Return the (x, y) coordinate for the center point of the cell that contains the specified text.  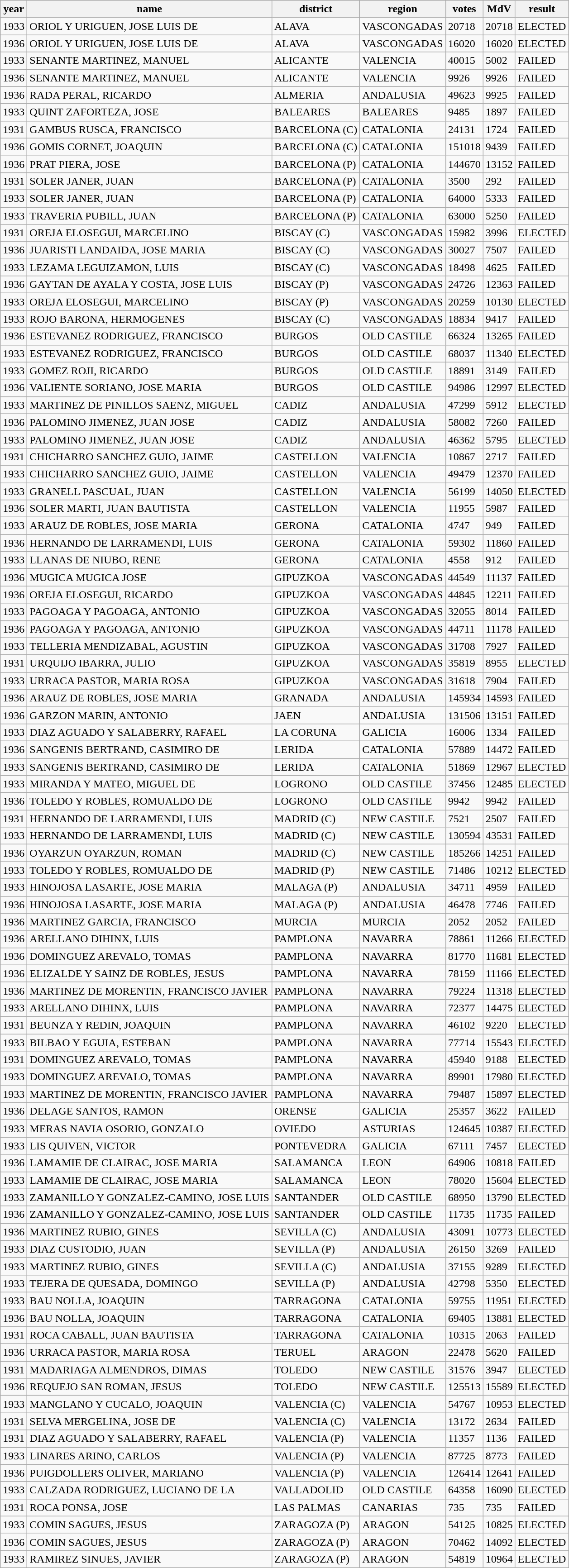
78020 (464, 1180)
GARZON MARIN, ANTONIO (149, 715)
1897 (499, 112)
JAEN (316, 715)
292 (499, 181)
10825 (499, 1525)
7927 (499, 646)
7746 (499, 905)
LLANAS DE NIUBO, RENE (149, 560)
5250 (499, 216)
16090 (499, 1490)
3947 (499, 1370)
11178 (499, 629)
votes (464, 9)
ALMERIA (316, 95)
14593 (499, 698)
185266 (464, 853)
RADA PERAL, RICARDO (149, 95)
9417 (499, 319)
GRANELL PASCUAL, JUAN (149, 491)
3996 (499, 233)
LA CORUNA (316, 732)
18834 (464, 319)
VALIENTE SORIANO, JOSE MARIA (149, 388)
44845 (464, 595)
year (14, 9)
78861 (464, 939)
ROJO BARONA, HERMOGENES (149, 319)
5002 (499, 61)
CANARIAS (403, 1507)
94986 (464, 388)
LEZAMA LEGUIZAMON, LUIS (149, 267)
10130 (499, 302)
58082 (464, 422)
12485 (499, 784)
BILBAO Y EGUIA, ESTEBAN (149, 1042)
MERAS NAVIA OSORIO, GONZALO (149, 1129)
43531 (499, 836)
89901 (464, 1077)
11860 (499, 543)
2717 (499, 457)
district (316, 9)
54819 (464, 1559)
GRANADA (316, 698)
RAMIREZ SINUES, JAVIER (149, 1559)
66324 (464, 336)
9485 (464, 112)
GOMIS CORNET, JOAQUIN (149, 147)
result (542, 9)
GAMBUS RUSCA, FRANCISCO (149, 129)
ROCA PONSA, JOSE (149, 1507)
59755 (464, 1301)
11681 (499, 956)
43091 (464, 1232)
15589 (499, 1387)
31576 (464, 1370)
131506 (464, 715)
PRAT PIERA, JOSE (149, 164)
5350 (499, 1283)
54767 (464, 1404)
151018 (464, 147)
63000 (464, 216)
126414 (464, 1473)
10818 (499, 1163)
44711 (464, 629)
22478 (464, 1353)
name (149, 9)
14475 (499, 1008)
42798 (464, 1283)
JUARISTI LANDAIDA, JOSE MARIA (149, 250)
12370 (499, 474)
40015 (464, 61)
TELLERIA MENDIZABAL, AGUSTIN (149, 646)
31708 (464, 646)
11318 (499, 991)
35819 (464, 663)
9925 (499, 95)
5333 (499, 198)
VALLADOLID (316, 1490)
64358 (464, 1490)
4959 (499, 887)
8955 (499, 663)
77714 (464, 1042)
24131 (464, 129)
7507 (499, 250)
37456 (464, 784)
10867 (464, 457)
ORENSE (316, 1111)
64000 (464, 198)
MANGLANO Y CUCALO, JOAQUIN (149, 1404)
MUGICA MUGICA JOSE (149, 577)
5620 (499, 1353)
31618 (464, 681)
67111 (464, 1146)
15543 (499, 1042)
57889 (464, 749)
9289 (499, 1266)
4558 (464, 560)
7457 (499, 1146)
13172 (464, 1421)
912 (499, 560)
10212 (499, 870)
7904 (499, 681)
13152 (499, 164)
3622 (499, 1111)
PONTEVEDRA (316, 1146)
2634 (499, 1421)
GOMEZ ROJI, RICARDO (149, 371)
SOLER MARTI, JUAN BAUTISTA (149, 509)
47299 (464, 405)
30027 (464, 250)
12211 (499, 595)
46362 (464, 439)
12363 (499, 285)
3269 (499, 1249)
2063 (499, 1335)
TRAVERIA PUBILL, JUAN (149, 216)
7260 (499, 422)
81770 (464, 956)
1334 (499, 732)
MADRID (P) (316, 870)
56199 (464, 491)
11340 (499, 353)
45940 (464, 1060)
8014 (499, 612)
12997 (499, 388)
7521 (464, 819)
5912 (499, 405)
13790 (499, 1197)
11357 (464, 1439)
MIRANDA Y MATEO, MIGUEL DE (149, 784)
37155 (464, 1266)
ELIZALDE Y SAINZ DE ROBLES, JESUS (149, 973)
34711 (464, 887)
46102 (464, 1025)
13265 (499, 336)
3149 (499, 371)
TERUEL (316, 1353)
4747 (464, 526)
12641 (499, 1473)
14092 (499, 1542)
TEJERA DE QUESADA, DOMINGO (149, 1283)
18891 (464, 371)
79487 (464, 1094)
5795 (499, 439)
64906 (464, 1163)
MARTINEZ DE PINILLOS SAENZ, MIGUEL (149, 405)
DELAGE SANTOS, RAMON (149, 1111)
12967 (499, 767)
59302 (464, 543)
11137 (499, 577)
124645 (464, 1129)
ASTURIAS (403, 1129)
70462 (464, 1542)
10964 (499, 1559)
3500 (464, 181)
79224 (464, 991)
1136 (499, 1439)
SELVA MERGELINA, JOSE DE (149, 1421)
OYARZUN OYARZUN, ROMAN (149, 853)
69405 (464, 1318)
68950 (464, 1197)
71486 (464, 870)
13881 (499, 1318)
87725 (464, 1456)
LAS PALMAS (316, 1507)
5987 (499, 509)
11951 (499, 1301)
CALZADA RODRIGUEZ, LUCIANO DE LA (149, 1490)
9220 (499, 1025)
10387 (499, 1129)
24726 (464, 285)
125513 (464, 1387)
10773 (499, 1232)
GAYTAN DE AYALA Y COSTA, JOSE LUIS (149, 285)
26150 (464, 1249)
144670 (464, 164)
2507 (499, 819)
13151 (499, 715)
8773 (499, 1456)
11166 (499, 973)
145934 (464, 698)
QUINT ZAFORTEZA, JOSE (149, 112)
PUIGDOLLERS OLIVER, MARIANO (149, 1473)
9188 (499, 1060)
16006 (464, 732)
11955 (464, 509)
URQUIJO IBARRA, JULIO (149, 663)
18498 (464, 267)
region (403, 9)
MARTINEZ GARCIA, FRANCISCO (149, 922)
14472 (499, 749)
4625 (499, 267)
14251 (499, 853)
LINARES ARINO, CARLOS (149, 1456)
DIAZ CUSTODIO, JUAN (149, 1249)
10953 (499, 1404)
51869 (464, 767)
15897 (499, 1094)
49479 (464, 474)
BEUNZA Y REDIN, JOAQUIN (149, 1025)
REQUEJO SAN ROMAN, JESUS (149, 1387)
LIS QUIVEN, VICTOR (149, 1146)
MdV (499, 9)
72377 (464, 1008)
130594 (464, 836)
949 (499, 526)
ROCA CABALL, JUAN BAUTISTA (149, 1335)
1724 (499, 129)
15982 (464, 233)
MADARIAGA ALMENDROS, DIMAS (149, 1370)
46478 (464, 905)
OVIEDO (316, 1129)
20259 (464, 302)
14050 (499, 491)
49623 (464, 95)
25357 (464, 1111)
OREJA ELOSEGUI, RICARDO (149, 595)
68037 (464, 353)
54125 (464, 1525)
15604 (499, 1180)
32055 (464, 612)
78159 (464, 973)
9439 (499, 147)
44549 (464, 577)
11266 (499, 939)
17980 (499, 1077)
10315 (464, 1335)
